Locate the cell with the specified text and output its (X, Y) center coordinate. 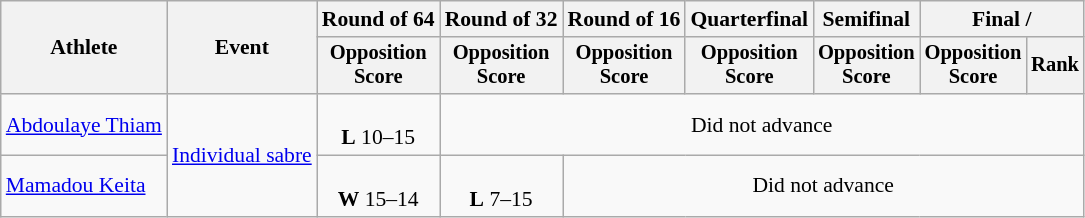
Individual sabre (242, 155)
Final / (1002, 19)
Quarterfinal (749, 19)
Round of 64 (378, 19)
Abdoulaye Thiam (84, 124)
Round of 16 (624, 19)
L 7–15 (502, 186)
Round of 32 (502, 19)
W 15–14 (378, 186)
Mamadou Keita (84, 186)
Athlete (84, 48)
Rank (1055, 66)
Semifinal (866, 19)
Event (242, 48)
L 10–15 (378, 124)
